Provide the (x, y) coordinate of the cell's center where the given text is located.  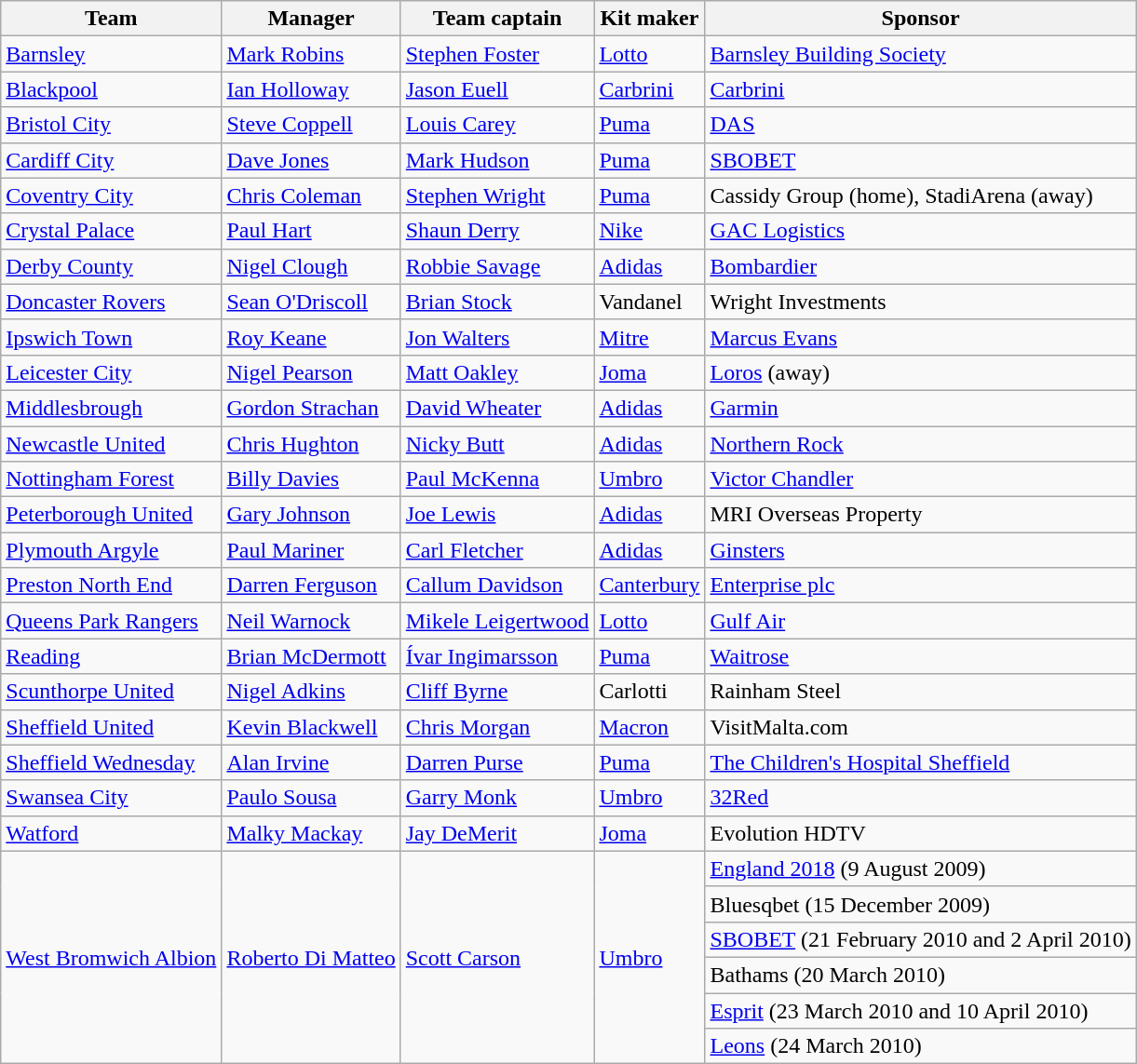
Plymouth Argyle (112, 550)
Scott Carson (497, 957)
Darren Purse (497, 762)
Peterborough United (112, 515)
Preston North End (112, 586)
Cassidy Group (home), StadiArena (away) (920, 195)
Robbie Savage (497, 266)
Roberto Di Matteo (311, 957)
Paul McKenna (497, 479)
Victor Chandler (920, 479)
Kit maker (650, 19)
Jon Walters (497, 337)
Leicester City (112, 372)
Enterprise plc (920, 586)
Macron (650, 727)
Rainham Steel (920, 692)
Callum Davidson (497, 586)
Joe Lewis (497, 515)
32Red (920, 798)
Nigel Pearson (311, 372)
VisitMalta.com (920, 727)
Neil Warnock (311, 621)
West Bromwich Albion (112, 957)
Paul Mariner (311, 550)
Nike (650, 231)
Chris Morgan (497, 727)
Loros (away) (920, 372)
David Wheater (497, 408)
Reading (112, 656)
GAC Logistics (920, 231)
Brian Stock (497, 302)
Carl Fletcher (497, 550)
Nigel Clough (311, 266)
Garry Monk (497, 798)
Chris Coleman (311, 195)
Cardiff City (112, 160)
Doncaster Rovers (112, 302)
Waitrose (920, 656)
Chris Hughton (311, 444)
Cliff Byrne (497, 692)
Sheffield United (112, 727)
Scunthorpe United (112, 692)
Team (112, 19)
Marcus Evans (920, 337)
Blackpool (112, 89)
Leons (24 March 2010) (920, 1046)
England 2018 (9 August 2009) (920, 869)
MRI Overseas Property (920, 515)
Ívar Ingimarsson (497, 656)
Derby County (112, 266)
SBOBET (21 February 2010 and 2 April 2010) (920, 939)
Louis Carey (497, 125)
Northern Rock (920, 444)
Mitre (650, 337)
Crystal Palace (112, 231)
Gulf Air (920, 621)
Darren Ferguson (311, 586)
The Children's Hospital Sheffield (920, 762)
Sponsor (920, 19)
Ipswich Town (112, 337)
DAS (920, 125)
Coventry City (112, 195)
Jay DeMerit (497, 833)
Gordon Strachan (311, 408)
Watford (112, 833)
Bathams (20 March 2010) (920, 975)
Vandanel (650, 302)
Brian McDermott (311, 656)
Canterbury (650, 586)
Nicky Butt (497, 444)
Carlotti (650, 692)
Newcastle United (112, 444)
Esprit (23 March 2010 and 10 April 2010) (920, 1010)
Manager (311, 19)
Matt Oakley (497, 372)
Team captain (497, 19)
SBOBET (920, 160)
Mark Robins (311, 54)
Evolution HDTV (920, 833)
Nottingham Forest (112, 479)
Queens Park Rangers (112, 621)
Barnsley (112, 54)
Garmin (920, 408)
Bristol City (112, 125)
Barnsley Building Society (920, 54)
Paul Hart (311, 231)
Steve Coppell (311, 125)
Kevin Blackwell (311, 727)
Nigel Adkins (311, 692)
Jason Euell (497, 89)
Bluesqbet (15 December 2009) (920, 904)
Bombardier (920, 266)
Wright Investments (920, 302)
Malky Mackay (311, 833)
Ginsters (920, 550)
Middlesbrough (112, 408)
Stephen Wright (497, 195)
Mark Hudson (497, 160)
Sean O'Driscoll (311, 302)
Stephen Foster (497, 54)
Swansea City (112, 798)
Roy Keane (311, 337)
Mikele Leigertwood (497, 621)
Dave Jones (311, 160)
Gary Johnson (311, 515)
Shaun Derry (497, 231)
Sheffield Wednesday (112, 762)
Billy Davies (311, 479)
Ian Holloway (311, 89)
Paulo Sousa (311, 798)
Alan Irvine (311, 762)
